For the text-containing cell, return its midpoint in [x, y] coordinate format. 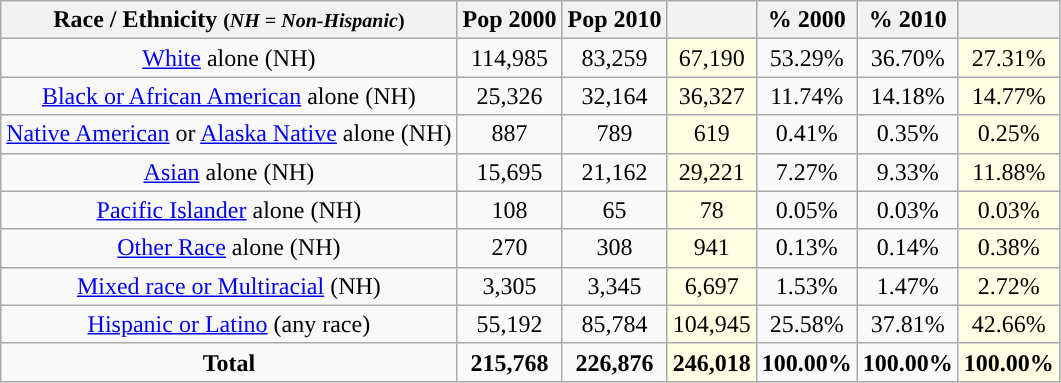
941 [712, 248]
270 [510, 248]
0.35% [908, 134]
9.33% [908, 172]
37.81% [908, 324]
1.47% [908, 286]
% 2010 [908, 20]
0.41% [806, 134]
3,305 [510, 286]
11.88% [1008, 172]
0.13% [806, 248]
Hispanic or Latino (any race) [229, 324]
Other Race alone (NH) [229, 248]
Pacific Islander alone (NH) [229, 210]
11.74% [806, 96]
14.77% [1008, 96]
104,945 [712, 324]
Mixed race or Multiracial (NH) [229, 286]
85,784 [614, 324]
789 [614, 134]
27.31% [1008, 58]
Total [229, 362]
White alone (NH) [229, 58]
% 2000 [806, 20]
67,190 [712, 58]
32,164 [614, 96]
Native American or Alaska Native alone (NH) [229, 134]
25,326 [510, 96]
14.18% [908, 96]
7.27% [806, 172]
25.58% [806, 324]
55,192 [510, 324]
65 [614, 210]
83,259 [614, 58]
Black or African American alone (NH) [229, 96]
Asian alone (NH) [229, 172]
114,985 [510, 58]
Pop 2010 [614, 20]
226,876 [614, 362]
Race / Ethnicity (NH = Non-Hispanic) [229, 20]
53.29% [806, 58]
246,018 [712, 362]
29,221 [712, 172]
15,695 [510, 172]
Pop 2000 [510, 20]
78 [712, 210]
0.14% [908, 248]
619 [712, 134]
21,162 [614, 172]
1.53% [806, 286]
42.66% [1008, 324]
887 [510, 134]
36.70% [908, 58]
0.25% [1008, 134]
0.05% [806, 210]
215,768 [510, 362]
0.38% [1008, 248]
108 [510, 210]
2.72% [1008, 286]
308 [614, 248]
3,345 [614, 286]
36,327 [712, 96]
6,697 [712, 286]
